Provide the [x, y] coordinate of the cell's center where the given text is located.  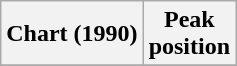
Chart (1990) [72, 34]
Peakposition [189, 34]
